Extract the (x, y) coordinate from the center of the cell holding the provided text.  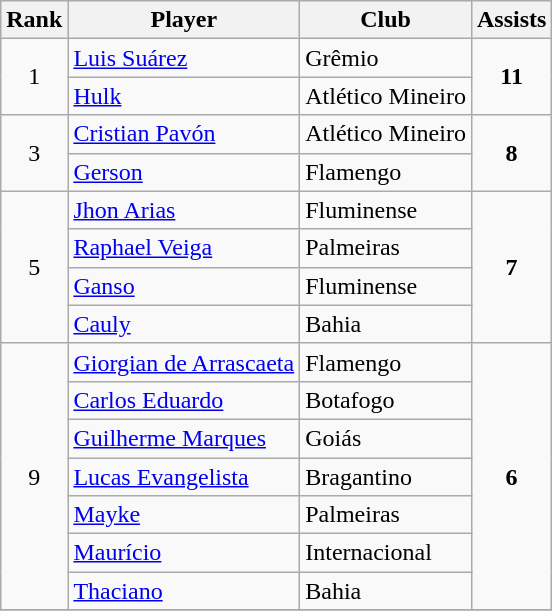
7 (511, 267)
Mayke (184, 515)
Maurício (184, 553)
6 (511, 476)
11 (511, 77)
Gerson (184, 172)
Lucas Evangelista (184, 477)
Guilherme Marques (184, 438)
Internacional (386, 553)
3 (34, 153)
Goiás (386, 438)
Assists (511, 20)
8 (511, 153)
Grêmio (386, 58)
Bragantino (386, 477)
Club (386, 20)
Rank (34, 20)
Cauly (184, 324)
Hulk (184, 96)
Cristian Pavón (184, 134)
Player (184, 20)
Luis Suárez (184, 58)
1 (34, 77)
Carlos Eduardo (184, 400)
Giorgian de Arrascaeta (184, 362)
Raphael Veiga (184, 248)
Thaciano (184, 591)
Botafogo (386, 400)
5 (34, 267)
Jhon Arias (184, 210)
9 (34, 476)
Ganso (184, 286)
